Find where the given text appears and provide that cell's center as [x, y] coordinate. 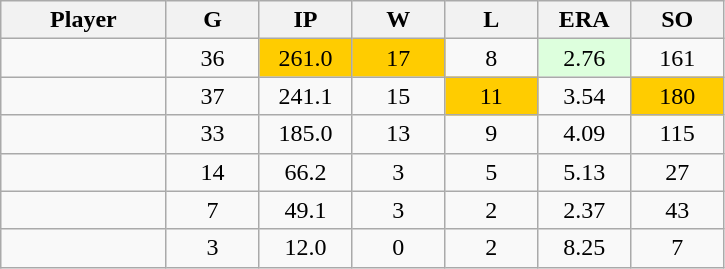
8 [492, 58]
11 [492, 96]
8.25 [584, 248]
36 [212, 58]
4.09 [584, 134]
37 [212, 96]
Player [84, 20]
185.0 [306, 134]
13 [398, 134]
14 [212, 172]
241.1 [306, 96]
ERA [584, 20]
2.37 [584, 210]
12.0 [306, 248]
43 [678, 210]
2.76 [584, 58]
IP [306, 20]
161 [678, 58]
9 [492, 134]
SO [678, 20]
115 [678, 134]
180 [678, 96]
49.1 [306, 210]
261.0 [306, 58]
27 [678, 172]
17 [398, 58]
0 [398, 248]
15 [398, 96]
W [398, 20]
66.2 [306, 172]
3.54 [584, 96]
5 [492, 172]
G [212, 20]
5.13 [584, 172]
33 [212, 134]
L [492, 20]
